Provide the [X, Y] coordinate of the cell's center where the given text is located.  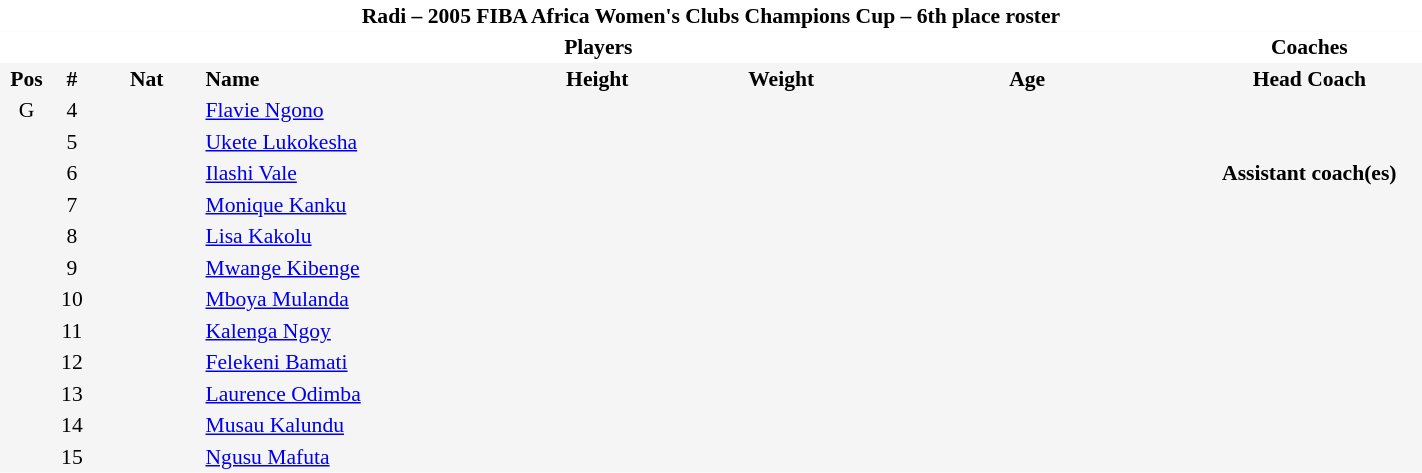
Mwange Kibenge [346, 268]
10 [72, 300]
6 [72, 174]
Mboya Mulanda [346, 300]
G [26, 110]
9 [72, 268]
Weight [782, 79]
8 [72, 236]
14 [72, 426]
Age [1028, 79]
Name [346, 79]
12 [72, 362]
Head Coach [1310, 79]
Lisa Kakolu [346, 236]
13 [72, 394]
11 [72, 331]
Musau Kalundu [346, 426]
Pos [26, 79]
Players [598, 48]
Kalenga Ngoy [346, 331]
Flavie Ngono [346, 110]
15 [72, 457]
5 [72, 142]
4 [72, 110]
Ngusu Mafuta [346, 457]
Radi – 2005 FIBA Africa Women's Clubs Champions Cup – 6th place roster [711, 16]
Ukete Lukokesha [346, 142]
Monique Kanku [346, 205]
Coaches [1310, 48]
# [72, 79]
Felekeni Bamati [346, 362]
Nat [147, 79]
7 [72, 205]
Ilashi Vale [346, 174]
Assistant coach(es) [1310, 174]
Laurence Odimba [346, 394]
Height [598, 79]
